Extract the (X, Y) coordinate from the center of the cell holding the provided text.  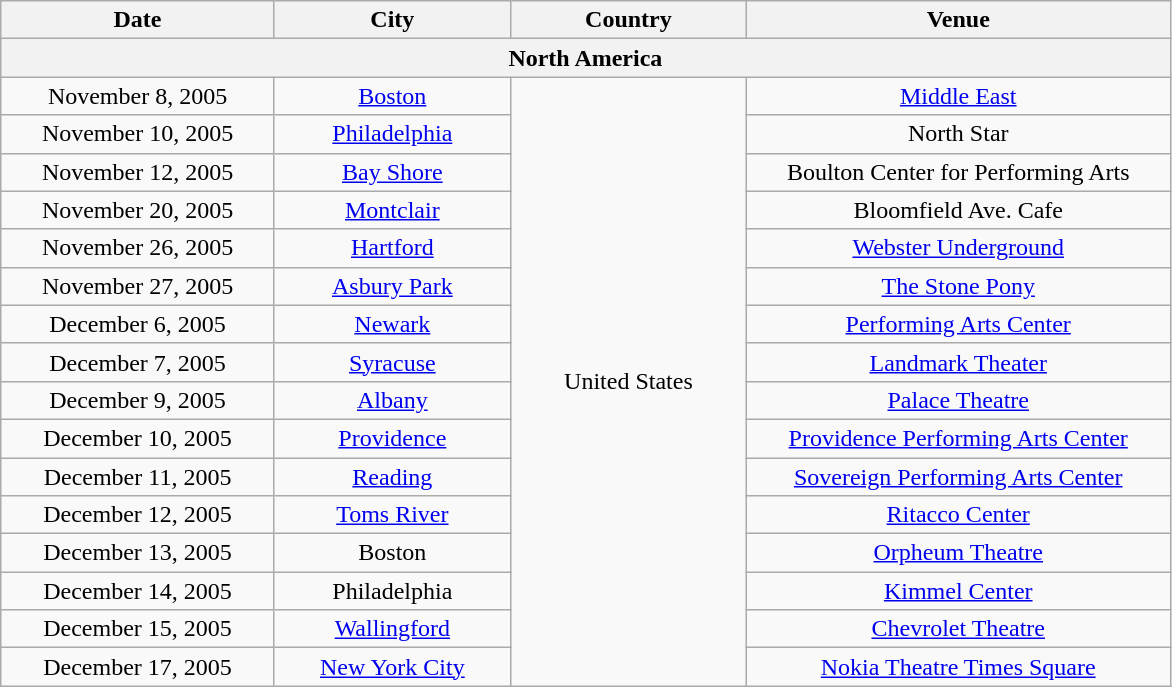
Hartford (392, 248)
December 13, 2005 (138, 553)
North Star (958, 134)
December 12, 2005 (138, 515)
Nokia Theatre Times Square (958, 667)
December 6, 2005 (138, 324)
Toms River (392, 515)
November 27, 2005 (138, 286)
November 12, 2005 (138, 172)
Webster Underground (958, 248)
December 17, 2005 (138, 667)
Country (628, 20)
November 8, 2005 (138, 96)
Wallingford (392, 629)
Chevrolet Theatre (958, 629)
Newark (392, 324)
December 7, 2005 (138, 362)
December 15, 2005 (138, 629)
Landmark Theater (958, 362)
The Stone Pony (958, 286)
Providence Performing Arts Center (958, 438)
Providence (392, 438)
Montclair (392, 210)
Orpheum Theatre (958, 553)
December 10, 2005 (138, 438)
Syracuse (392, 362)
Albany (392, 400)
Boulton Center for Performing Arts (958, 172)
Venue (958, 20)
Palace Theatre (958, 400)
November 26, 2005 (138, 248)
United States (628, 382)
December 9, 2005 (138, 400)
Middle East (958, 96)
North America (586, 58)
Kimmel Center (958, 591)
Reading (392, 477)
Bay Shore (392, 172)
Sovereign Performing Arts Center (958, 477)
City (392, 20)
Performing Arts Center (958, 324)
Ritacco Center (958, 515)
Asbury Park (392, 286)
November 20, 2005 (138, 210)
New York City (392, 667)
Bloomfield Ave. Cafe (958, 210)
Date (138, 20)
November 10, 2005 (138, 134)
December 14, 2005 (138, 591)
December 11, 2005 (138, 477)
